Capture the cell that displays the provided text and extract its [x, y] central coordinate. 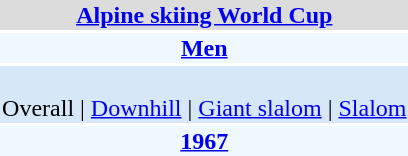
Alpine skiing World Cup [204, 15]
Men [204, 48]
1967 [204, 141]
Overall | Downhill | Giant slalom | Slalom [204, 94]
